Return (x, y) of the center of cell containing provided text 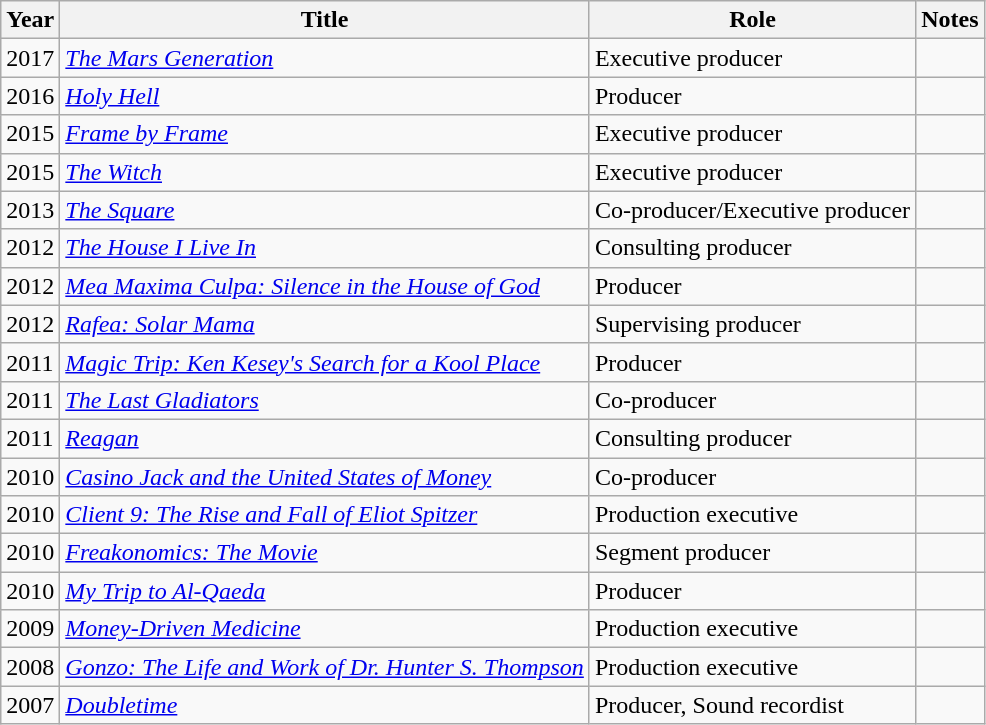
Magic Trip: Ken Kesey's Search for a Kool Place (325, 362)
The Mars Generation (325, 58)
Gonzo: The Life and Work of Dr. Hunter S. Thompson (325, 667)
Rafea: Solar Mama (325, 324)
Reagan (325, 438)
The Witch (325, 172)
The House I Live In (325, 248)
Freakonomics: The Movie (325, 553)
2013 (30, 210)
The Square (325, 210)
Frame by Frame (325, 134)
The Last Gladiators (325, 400)
My Trip to Al-Qaeda (325, 591)
Casino Jack and the United States of Money (325, 477)
2009 (30, 629)
Holy Hell (325, 96)
2017 (30, 58)
Year (30, 20)
Doubletime (325, 705)
Supervising producer (752, 324)
2007 (30, 705)
Role (752, 20)
Notes (950, 20)
Client 9: The Rise and Fall of Eliot Spitzer (325, 515)
Mea Maxima Culpa: Silence in the House of God (325, 286)
Producer, Sound recordist (752, 705)
Co-producer/Executive producer (752, 210)
Title (325, 20)
2008 (30, 667)
Segment producer (752, 553)
2016 (30, 96)
Money-Driven Medicine (325, 629)
